Detect which cell encompasses the target text, then output its [X, Y] center coordinate. 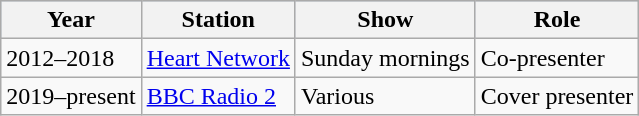
Cover presenter [557, 96]
Station [218, 20]
Show [385, 20]
BBC Radio 2 [218, 96]
Year [71, 20]
2012–2018 [71, 58]
2019–present [71, 96]
Sunday mornings [385, 58]
Various [385, 96]
Co-presenter [557, 58]
Role [557, 20]
Heart Network [218, 58]
